For the text-containing cell, return its midpoint in [X, Y] coordinate format. 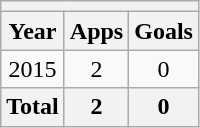
2015 [33, 69]
Total [33, 107]
Apps [96, 31]
Year [33, 31]
Goals [164, 31]
